Pinpoint the cell where the given text exists, returning its (X, Y) midpoint coordinate. 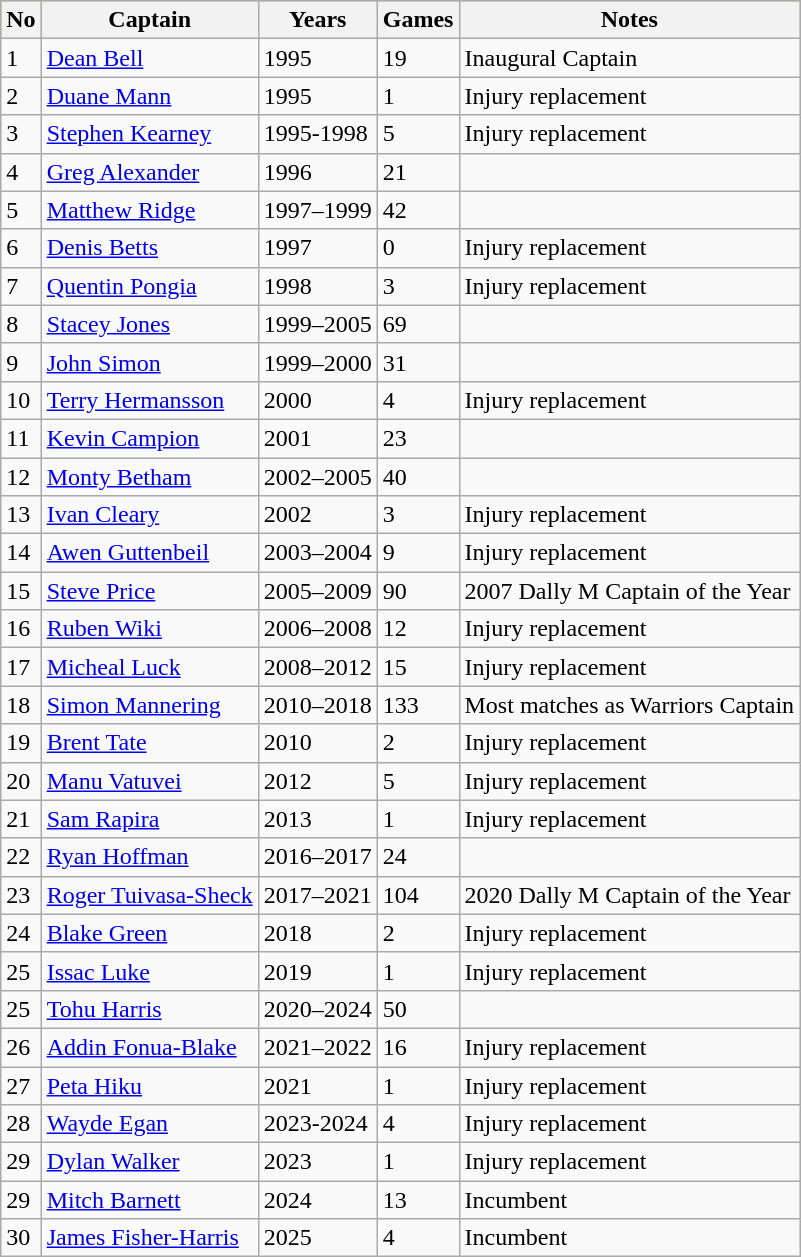
2023-2024 (318, 1124)
1999–2000 (318, 362)
Inaugural Captain (630, 58)
2002 (318, 515)
Years (318, 20)
Games (418, 20)
22 (21, 857)
2023 (318, 1162)
133 (418, 705)
1997–1999 (318, 210)
Steve Price (150, 591)
Blake Green (150, 933)
Issac Luke (150, 971)
Wayde Egan (150, 1124)
Quentin Pongia (150, 286)
Dylan Walker (150, 1162)
Sam Rapira (150, 819)
11 (21, 438)
2020–2024 (318, 1009)
2020 Dally M Captain of the Year (630, 895)
2013 (318, 819)
1995-1998 (318, 134)
Peta Hiku (150, 1085)
2007 Dally M Captain of the Year (630, 591)
20 (21, 781)
6 (21, 248)
0 (418, 248)
Stacey Jones (150, 324)
Notes (630, 20)
90 (418, 591)
Denis Betts (150, 248)
18 (21, 705)
2002–2005 (318, 477)
2012 (318, 781)
2005–2009 (318, 591)
Matthew Ridge (150, 210)
104 (418, 895)
2003–2004 (318, 553)
2016–2017 (318, 857)
Ryan Hoffman (150, 857)
2021–2022 (318, 1047)
7 (21, 286)
Addin Fonua-Blake (150, 1047)
14 (21, 553)
Most matches as Warriors Captain (630, 705)
Duane Mann (150, 96)
Ivan Cleary (150, 515)
2018 (318, 933)
2008–2012 (318, 667)
Awen Guttenbeil (150, 553)
17 (21, 667)
1996 (318, 172)
Brent Tate (150, 743)
2025 (318, 1238)
1997 (318, 248)
Terry Hermansson (150, 400)
Tohu Harris (150, 1009)
69 (418, 324)
Kevin Campion (150, 438)
50 (418, 1009)
8 (21, 324)
27 (21, 1085)
42 (418, 210)
No (21, 20)
Mitch Barnett (150, 1200)
Dean Bell (150, 58)
28 (21, 1124)
2010–2018 (318, 705)
2024 (318, 1200)
1999–2005 (318, 324)
James Fisher-Harris (150, 1238)
John Simon (150, 362)
Manu Vatuvei (150, 781)
31 (418, 362)
2006–2008 (318, 629)
26 (21, 1047)
Stephen Kearney (150, 134)
Greg Alexander (150, 172)
40 (418, 477)
2021 (318, 1085)
Micheal Luck (150, 667)
2000 (318, 400)
1998 (318, 286)
Ruben Wiki (150, 629)
Roger Tuivasa-Sheck (150, 895)
Captain (150, 20)
30 (21, 1238)
10 (21, 400)
Monty Betham (150, 477)
2017–2021 (318, 895)
2001 (318, 438)
Simon Mannering (150, 705)
2010 (318, 743)
2019 (318, 971)
